From the cell containing the given text, extract its center point as [x, y] coordinate. 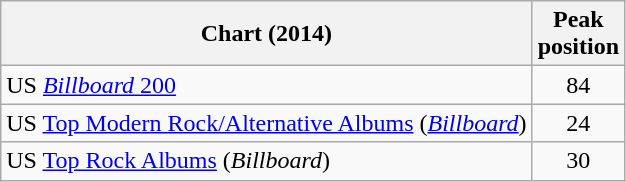
24 [578, 123]
US Top Modern Rock/Alternative Albums (Billboard) [266, 123]
US Top Rock Albums (Billboard) [266, 161]
84 [578, 85]
Peakposition [578, 34]
US Billboard 200 [266, 85]
30 [578, 161]
Chart (2014) [266, 34]
